Extract the (x, y) coordinate from the center of the cell holding the provided text.  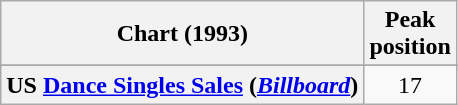
17 (410, 85)
US Dance Singles Sales (Billboard) (182, 85)
Chart (1993) (182, 34)
Peakposition (410, 34)
